For the text-containing cell, return its midpoint in [X, Y] coordinate format. 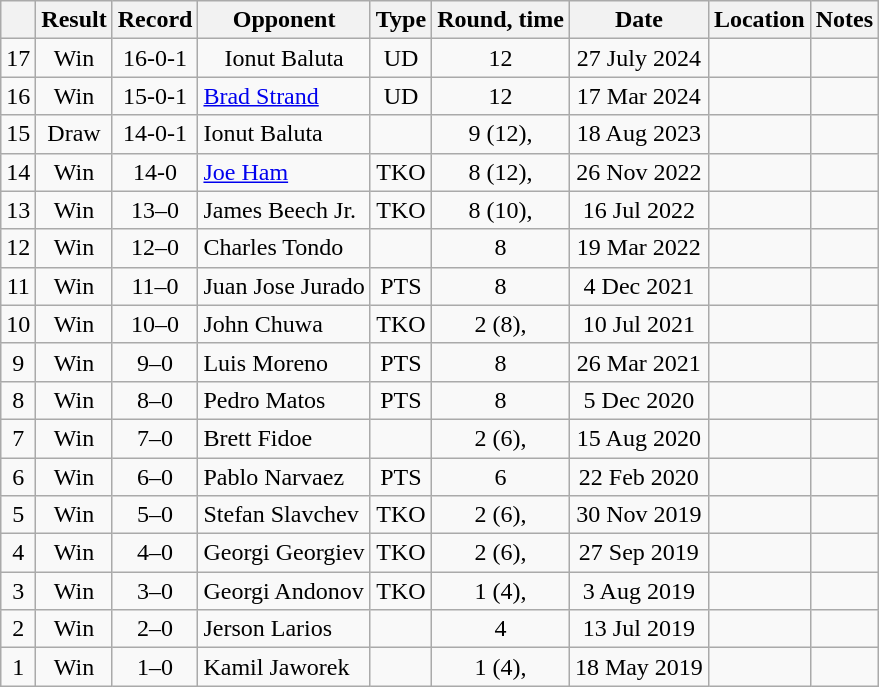
19 Mar 2022 [638, 248]
James Beech Jr. [284, 210]
16-0-1 [155, 58]
6–0 [155, 477]
2 [18, 629]
13 [18, 210]
18 May 2019 [638, 667]
16 [18, 96]
Jerson Larios [284, 629]
Location [759, 20]
4–0 [155, 553]
15 [18, 134]
14-0-1 [155, 134]
Opponent [284, 20]
2 (8), [501, 324]
Charles Tondo [284, 248]
Type [400, 20]
Round, time [501, 20]
15 Aug 2020 [638, 438]
8 (12), [501, 172]
9–0 [155, 362]
11–0 [155, 286]
16 Jul 2022 [638, 210]
10–0 [155, 324]
Date [638, 20]
3–0 [155, 591]
Joe Ham [284, 172]
2–0 [155, 629]
11 [18, 286]
5 [18, 515]
Result [74, 20]
10 [18, 324]
Brett Fidoe [284, 438]
3 [18, 591]
4 Dec 2021 [638, 286]
27 July 2024 [638, 58]
17 [18, 58]
Georgi Georgiev [284, 553]
Notes [844, 20]
3 Aug 2019 [638, 591]
John Chuwa [284, 324]
Brad Strand [284, 96]
Pedro Matos [284, 400]
Pablo Narvaez [284, 477]
27 Sep 2019 [638, 553]
26 Mar 2021 [638, 362]
Record [155, 20]
1 [18, 667]
Juan Jose Jurado [284, 286]
13–0 [155, 210]
5–0 [155, 515]
5 Dec 2020 [638, 400]
Georgi Andonov [284, 591]
Kamil Jaworek [284, 667]
7–0 [155, 438]
17 Mar 2024 [638, 96]
10 Jul 2021 [638, 324]
26 Nov 2022 [638, 172]
9 [18, 362]
8–0 [155, 400]
14 [18, 172]
Luis Moreno [284, 362]
13 Jul 2019 [638, 629]
14-0 [155, 172]
22 Feb 2020 [638, 477]
15-0-1 [155, 96]
30 Nov 2019 [638, 515]
12–0 [155, 248]
7 [18, 438]
Draw [74, 134]
8 (10), [501, 210]
Stefan Slavchev [284, 515]
1–0 [155, 667]
9 (12), [501, 134]
18 Aug 2023 [638, 134]
